Extract the (x, y) coordinate from the center of the cell holding the provided text.  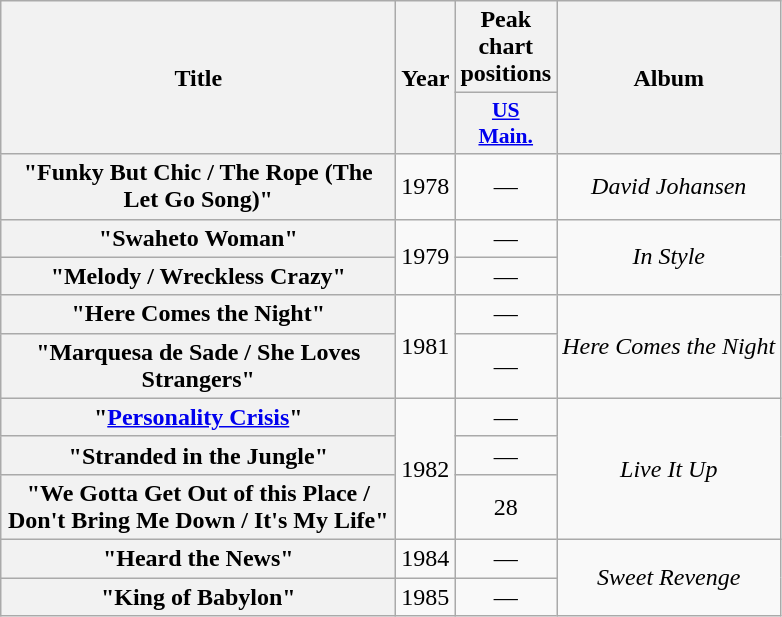
Here Comes the Night (669, 346)
USMain. (506, 124)
"Melody / Wreckless Crazy" (198, 276)
1982 (426, 468)
Peak chart positions (506, 47)
"Marquesa de Sade / She Loves Strangers" (198, 366)
"Stranded in the Jungle" (198, 455)
David Johansen (669, 186)
"Funky But Chic / The Rope (The Let Go Song)" (198, 186)
Live It Up (669, 468)
1979 (426, 257)
Sweet Revenge (669, 577)
"King of Babylon" (198, 597)
In Style (669, 257)
"Heard the News" (198, 558)
Year (426, 78)
1985 (426, 597)
Title (198, 78)
"Personality Crisis" (198, 417)
1981 (426, 346)
28 (506, 506)
1978 (426, 186)
"Here Comes the Night" (198, 314)
Album (669, 78)
"Swaheto Woman" (198, 238)
"We Gotta Get Out of this Place / Don't Bring Me Down / It's My Life" (198, 506)
1984 (426, 558)
